Search for the cell housing the specified text and yield its (x, y) center coordinate. 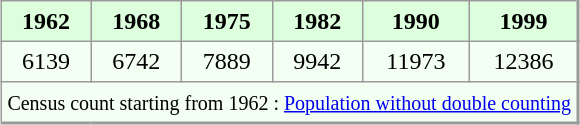
11973 (416, 61)
1999 (524, 21)
9942 (317, 61)
6139 (46, 61)
12386 (524, 61)
1962 (46, 21)
7889 (227, 61)
1975 (227, 21)
1982 (317, 21)
Census count starting from 1962 : Population without double counting (290, 102)
1968 (136, 21)
6742 (136, 61)
1990 (416, 21)
